Locate the cell with the specified text and output its [X, Y] center coordinate. 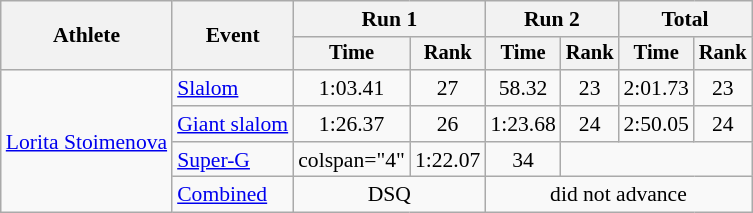
did not advance [618, 195]
Athlete [86, 36]
1:23.68 [522, 124]
Total [684, 19]
Slalom [232, 88]
2:01.73 [656, 88]
26 [448, 124]
Event [232, 36]
Lorita Stoimenova [86, 141]
1:26.37 [352, 124]
1:03.41 [352, 88]
2:50.05 [656, 124]
27 [448, 88]
Run 1 [389, 19]
1:22.07 [448, 160]
Giant slalom [232, 124]
DSQ [389, 195]
34 [522, 160]
colspan="4" [352, 160]
58.32 [522, 88]
Run 2 [552, 19]
Combined [232, 195]
Super-G [232, 160]
